Detect which cell encompasses the target text, then output its (X, Y) center coordinate. 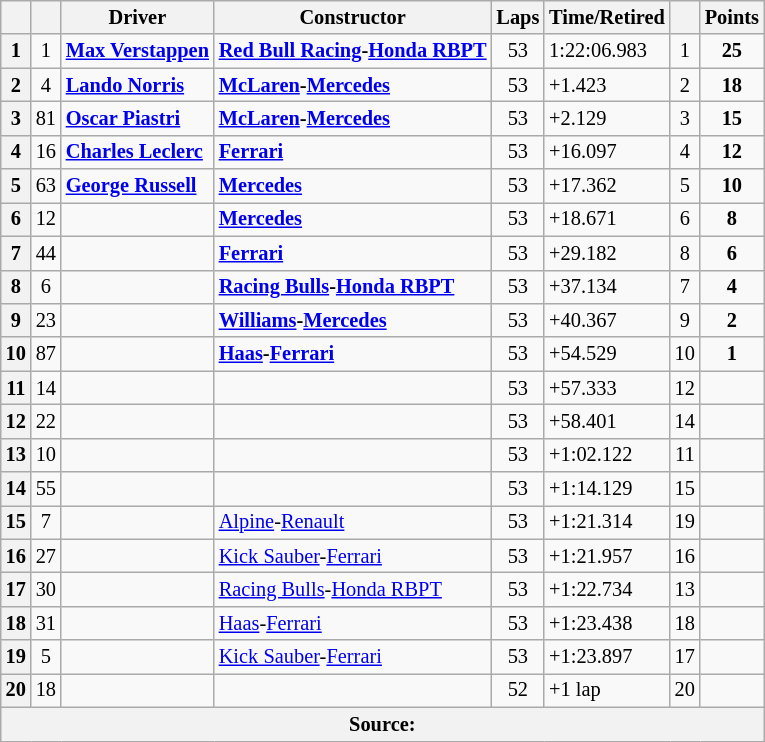
+1:23.897 (607, 657)
31 (46, 623)
+57.333 (607, 388)
25 (732, 51)
Points (732, 17)
+58.401 (607, 421)
+2.129 (607, 118)
+1:23.438 (607, 623)
+1:22.734 (607, 589)
Time/Retired (607, 17)
Laps (518, 17)
+37.134 (607, 287)
+18.671 (607, 219)
63 (46, 186)
+1.423 (607, 85)
+1 lap (607, 690)
+1:02.122 (607, 455)
Charles Leclerc (138, 152)
Red Bull Racing-Honda RBPT (353, 51)
1:22:06.983 (607, 51)
Max Verstappen (138, 51)
Driver (138, 17)
+29.182 (607, 253)
George Russell (138, 186)
Alpine-Renault (353, 522)
+1:21.314 (607, 522)
Lando Norris (138, 85)
Oscar Piastri (138, 118)
Williams-Mercedes (353, 320)
55 (46, 489)
44 (46, 253)
+1:21.957 (607, 556)
22 (46, 421)
+54.529 (607, 354)
23 (46, 320)
+40.367 (607, 320)
87 (46, 354)
81 (46, 118)
+16.097 (607, 152)
52 (518, 690)
+1:14.129 (607, 489)
Constructor (353, 17)
+17.362 (607, 186)
27 (46, 556)
Source: (382, 724)
30 (46, 589)
